Identify which cell holds the provided text, then report its (x, y) central coordinate. 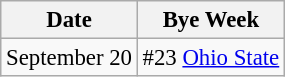
September 20 (69, 58)
#23 Ohio State (210, 58)
Bye Week (210, 20)
Date (69, 20)
